Output the (X, Y) coordinate of the center of the cell containing the given text.  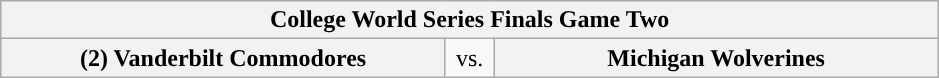
College World Series Finals Game Two (470, 20)
vs. (470, 58)
(2) Vanderbilt Commodores (224, 58)
Michigan Wolverines (716, 58)
